Return the (x, y) coordinate for the center point of the cell that contains the specified text.  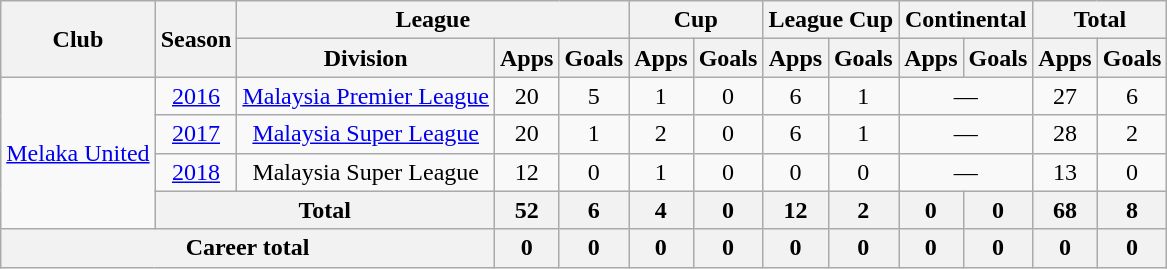
8 (1132, 210)
52 (526, 210)
Continental (966, 20)
Cup (696, 20)
2016 (196, 96)
2018 (196, 172)
League Cup (831, 20)
Career total (248, 248)
13 (1065, 172)
Melaka United (78, 153)
Malaysia Premier League (366, 96)
Club (78, 39)
Division (366, 58)
27 (1065, 96)
5 (594, 96)
28 (1065, 134)
League (433, 20)
4 (661, 210)
68 (1065, 210)
2017 (196, 134)
Season (196, 39)
